Determine the (x, y) coordinate at the center of the cell enclosing the given text.  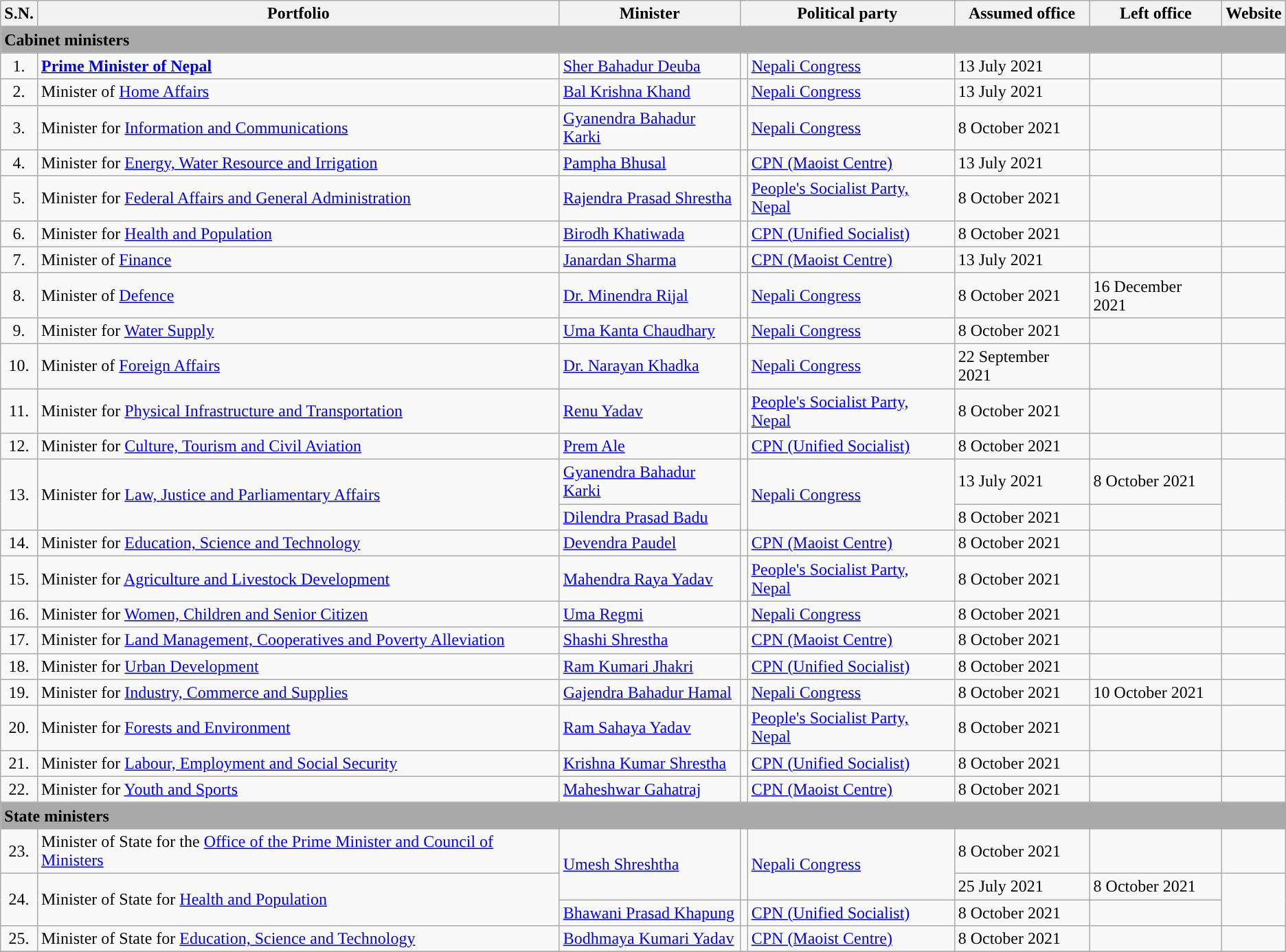
Sher Bahadur Deuba (650, 66)
State ministers (643, 815)
3. (19, 128)
Ram Kumari Jhakri (650, 666)
Mahendra Raya Yadav (650, 578)
14. (19, 543)
22. (19, 789)
Minister of State for the Office of the Prime Minister and Council of Ministers (298, 850)
7. (19, 260)
20. (19, 728)
Minister of State for Health and Population (298, 899)
Uma Kanta Chaudhary (650, 330)
Minister for Energy, Water Resource and Irrigation (298, 163)
Krishna Kumar Shrestha (650, 763)
10 October 2021 (1155, 692)
12. (19, 446)
Minister for Women, Children and Senior Citizen (298, 614)
13. (19, 495)
Dilendra Prasad Badu (650, 517)
Ram Sahaya Yadav (650, 728)
Minister for Water Supply (298, 330)
Minister of Home Affairs (298, 92)
15. (19, 578)
Prem Ale (650, 446)
6. (19, 234)
Minister of Finance (298, 260)
Dr. Minendra Rijal (650, 295)
Minister for Culture, Tourism and Civil Aviation (298, 446)
Minister (650, 14)
21. (19, 763)
18. (19, 666)
Minister for Youth and Sports (298, 789)
23. (19, 850)
Bal Krishna Khand (650, 92)
Shashi Shrestha (650, 640)
24. (19, 899)
Minister for Agriculture and Livestock Development (298, 578)
Dr. Narayan Khadka (650, 365)
2. (19, 92)
10. (19, 365)
16 December 2021 (1155, 295)
5. (19, 198)
Maheshwar Gahatraj (650, 789)
Janardan Sharma (650, 260)
Cabinet ministers (643, 40)
Gajendra Bahadur Hamal (650, 692)
Devendra Paudel (650, 543)
25. (19, 939)
Minister for Forests and Environment (298, 728)
Assumed office (1022, 14)
Minister for Physical Infrastructure and Transportation (298, 411)
S.N. (19, 14)
1. (19, 66)
Bhawani Prasad Khapung (650, 913)
Prime Minister of Nepal (298, 66)
Rajendra Prasad Shrestha (650, 198)
Left office (1155, 14)
17. (19, 640)
16. (19, 614)
Minister for Industry, Commerce and Supplies (298, 692)
Bodhmaya Kumari Yadav (650, 939)
19. (19, 692)
8. (19, 295)
Minister for Federal Affairs and General Administration (298, 198)
Minister of Defence (298, 295)
Minister for Health and Population (298, 234)
Renu Yadav (650, 411)
4. (19, 163)
Minister for Information and Communications (298, 128)
Birodh Khatiwada (650, 234)
Political party (847, 14)
9. (19, 330)
Minister of State for Education, Science and Technology (298, 939)
Minister for Law, Justice and Parliamentary Affairs (298, 495)
Minister for Labour, Employment and Social Security (298, 763)
Website (1254, 14)
Portfolio (298, 14)
22 September 2021 (1022, 365)
11. (19, 411)
Minister for Urban Development (298, 666)
Minister of Foreign Affairs (298, 365)
Uma Regmi (650, 614)
Minister for Education, Science and Technology (298, 543)
25 July 2021 (1022, 886)
Pampha Bhusal (650, 163)
Minister for Land Management, Cooperatives and Poverty Alleviation (298, 640)
Umesh Shreshtha (650, 864)
